Provide the (X, Y) coordinate of the cell's center where the given text is located.  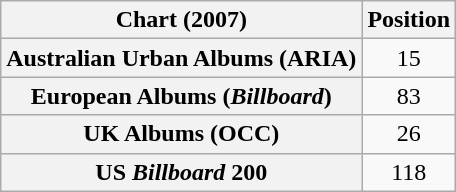
Position (409, 20)
15 (409, 58)
European Albums (Billboard) (182, 96)
118 (409, 172)
83 (409, 96)
26 (409, 134)
US Billboard 200 (182, 172)
Chart (2007) (182, 20)
Australian Urban Albums (ARIA) (182, 58)
UK Albums (OCC) (182, 134)
